Return the [x, y] coordinate for the center point of the cell that contains the specified text.  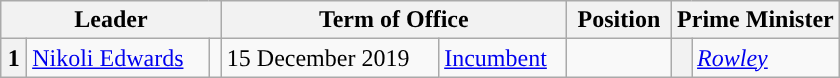
Term of Office [394, 20]
Prime Minister [756, 20]
Position [618, 20]
Leader [112, 20]
Incumbent [503, 58]
Nikoli Edwards [118, 58]
1 [14, 58]
15 December 2019 [330, 58]
Rowley [766, 58]
